Provide the [x, y] coordinate of the cell's center where the given text is located.  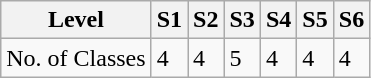
5 [242, 58]
No. of Classes [76, 58]
S1 [169, 20]
S6 [351, 20]
S2 [206, 20]
S3 [242, 20]
Level [76, 20]
S4 [278, 20]
S5 [315, 20]
